Pinpoint the cell where the given text exists, returning its [x, y] midpoint coordinate. 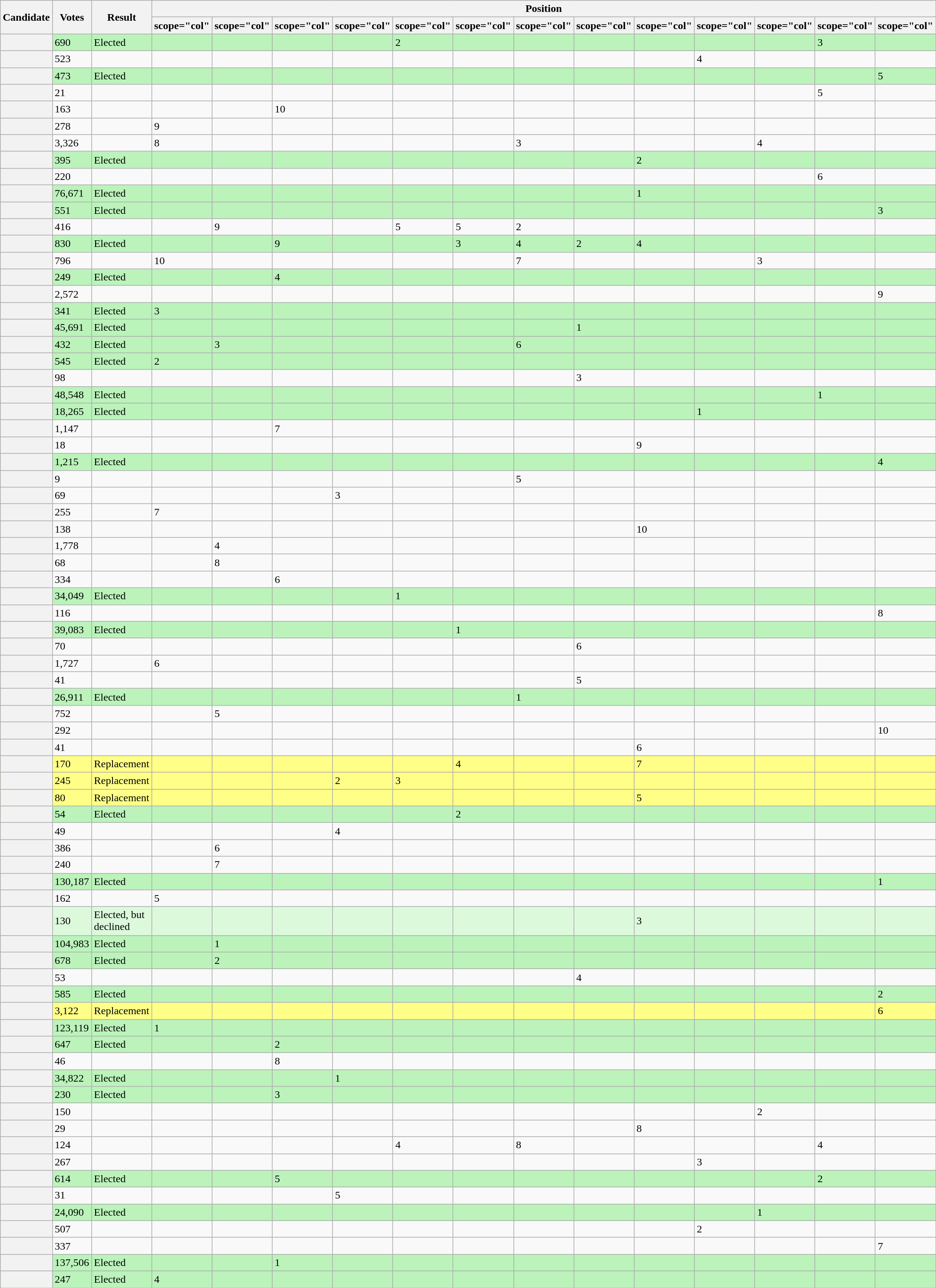
46 [71, 1061]
69 [71, 496]
24,090 [71, 1212]
54 [71, 814]
26,911 [71, 697]
585 [71, 994]
76,671 [71, 193]
116 [71, 613]
507 [71, 1229]
18,265 [71, 411]
690 [71, 42]
386 [71, 848]
70 [71, 646]
830 [71, 244]
Result [122, 17]
292 [71, 730]
45,691 [71, 328]
130 [71, 921]
138 [71, 529]
3,326 [71, 143]
523 [71, 59]
255 [71, 512]
162 [71, 898]
1,147 [71, 428]
80 [71, 798]
163 [71, 109]
240 [71, 865]
31 [71, 1195]
395 [71, 160]
39,083 [71, 630]
220 [71, 176]
Elected, butdeclined [122, 921]
Votes [71, 17]
137,506 [71, 1262]
267 [71, 1162]
68 [71, 563]
1,778 [71, 546]
18 [71, 445]
170 [71, 764]
130,187 [71, 881]
98 [71, 378]
545 [71, 361]
2,572 [71, 294]
Candidate [26, 17]
Position [543, 9]
647 [71, 1045]
104,983 [71, 944]
334 [71, 579]
48,548 [71, 395]
29 [71, 1128]
1,215 [71, 462]
3,122 [71, 1011]
416 [71, 227]
473 [71, 76]
678 [71, 960]
124 [71, 1145]
230 [71, 1095]
247 [71, 1279]
245 [71, 781]
123,119 [71, 1028]
614 [71, 1179]
53 [71, 977]
34,049 [71, 596]
49 [71, 831]
150 [71, 1112]
752 [71, 713]
337 [71, 1246]
278 [71, 126]
34,822 [71, 1078]
21 [71, 93]
796 [71, 261]
551 [71, 210]
341 [71, 311]
249 [71, 277]
1,727 [71, 663]
432 [71, 344]
